Capture the cell that displays the provided text and extract its [X, Y] central coordinate. 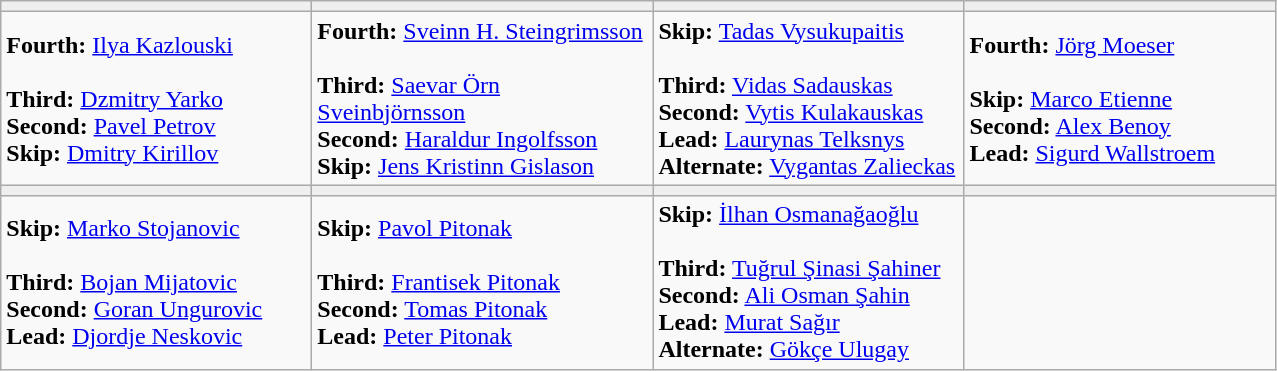
Skip: Pavol PitonakThird: Frantisek Pitonak Second: Tomas Pitonak Lead: Peter Pitonak [482, 282]
Fourth: Jörg MoeserSkip: Marco Etienne Second: Alex Benoy Lead: Sigurd Wallstroem [1120, 98]
Fourth: Sveinn H. SteingrimssonThird: Saevar Örn Sveinbjörnsson Second: Haraldur Ingolfsson Skip: Jens Kristinn Gislason [482, 98]
Fourth: Ilya KazlouskiThird: Dzmitry Yarko Second: Pavel Petrov Skip: Dmitry Kirillov [156, 98]
Skip: Tadas VysukupaitisThird: Vidas Sadauskas Second: Vytis Kulakauskas Lead: Laurynas Telksnys Alternate: Vygantas Zalieckas [808, 98]
Skip: Marko StojanovicThird: Bojan Mijatovic Second: Goran Ungurovic Lead: Djordje Neskovic [156, 282]
Skip: İlhan OsmanağaoğluThird: Tuğrul Şinasi Şahiner Second: Ali Osman Şahin Lead: Murat Sağır Alternate: Gökçe Ulugay [808, 282]
